Detect which cell encompasses the target text, then output its [x, y] center coordinate. 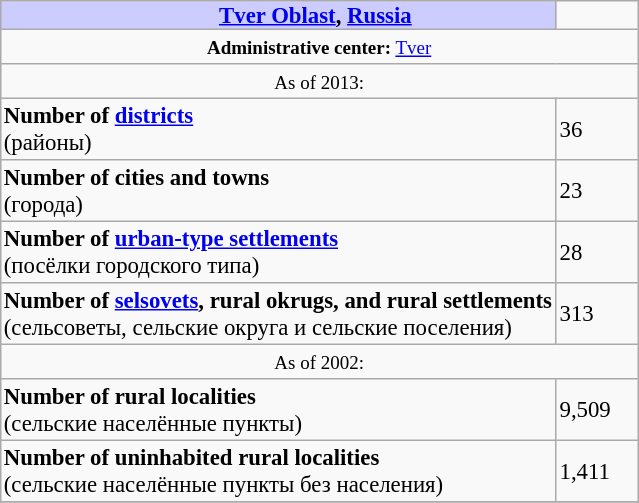
Number of rural localities(сельские населённые пункты) [278, 410]
As of 2002: [319, 361]
Number of urban-type settlements(посёлки городского типа) [278, 252]
Number of uninhabited rural localities(сельские населённые пункты без населения) [278, 471]
36 [597, 129]
As of 2013: [319, 81]
28 [597, 252]
313 [597, 314]
1,411 [597, 471]
23 [597, 191]
9,509 [597, 410]
Number of selsovets, rural okrugs, and rural settlements(сельсоветы, сельские округа и сельские поселения) [278, 314]
Number of cities and towns(города) [278, 191]
Number of districts(районы) [278, 129]
Tver Oblast, Russia [278, 15]
Administrative center: Tver [319, 46]
